Capture the cell that displays the provided text and extract its (x, y) central coordinate. 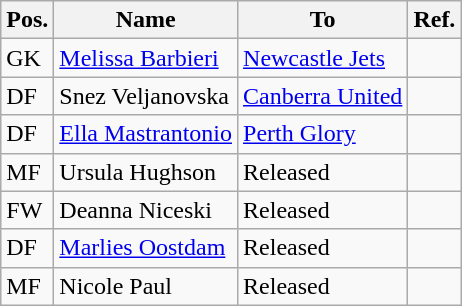
Name (146, 20)
Pos. (28, 20)
Melissa Barbieri (146, 58)
Ursula Hughson (146, 172)
FW (28, 210)
Canberra United (323, 96)
Ref. (434, 20)
To (323, 20)
GK (28, 58)
Marlies Oostdam (146, 248)
Newcastle Jets (323, 58)
Perth Glory (323, 134)
Ella Mastrantonio (146, 134)
Snez Veljanovska (146, 96)
Nicole Paul (146, 286)
Deanna Niceski (146, 210)
